Detect which cell encompasses the target text, then output its [x, y] center coordinate. 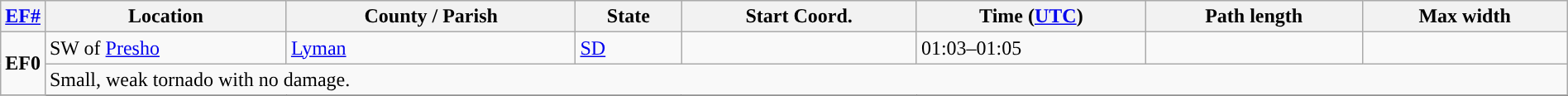
Path length [1254, 17]
EF0 [23, 64]
EF# [23, 17]
Small, weak tornado with no damage. [806, 79]
01:03–01:05 [1030, 48]
SD [629, 48]
SW of Presho [165, 48]
Lyman [431, 48]
Time (UTC) [1030, 17]
Start Coord. [799, 17]
County / Parish [431, 17]
State [629, 17]
Location [165, 17]
Max width [1465, 17]
